Search for the cell housing the specified text and yield its [x, y] center coordinate. 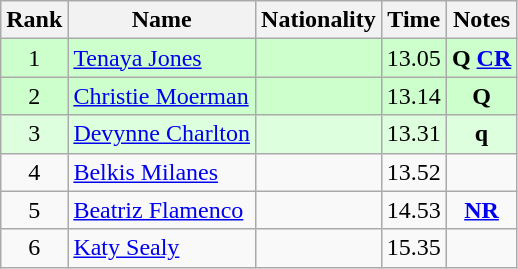
Katy Sealy [162, 248]
q [481, 134]
5 [34, 210]
NR [481, 210]
Rank [34, 20]
Time [414, 20]
6 [34, 248]
Devynne Charlton [162, 134]
Name [162, 20]
2 [34, 96]
13.31 [414, 134]
13.14 [414, 96]
13.05 [414, 58]
13.52 [414, 172]
Belkis Milanes [162, 172]
14.53 [414, 210]
Notes [481, 20]
Christie Moerman [162, 96]
Q CR [481, 58]
15.35 [414, 248]
Nationality [319, 20]
Tenaya Jones [162, 58]
Q [481, 96]
3 [34, 134]
Beatriz Flamenco [162, 210]
1 [34, 58]
4 [34, 172]
